Identify which cell holds the provided text, then report its (X, Y) central coordinate. 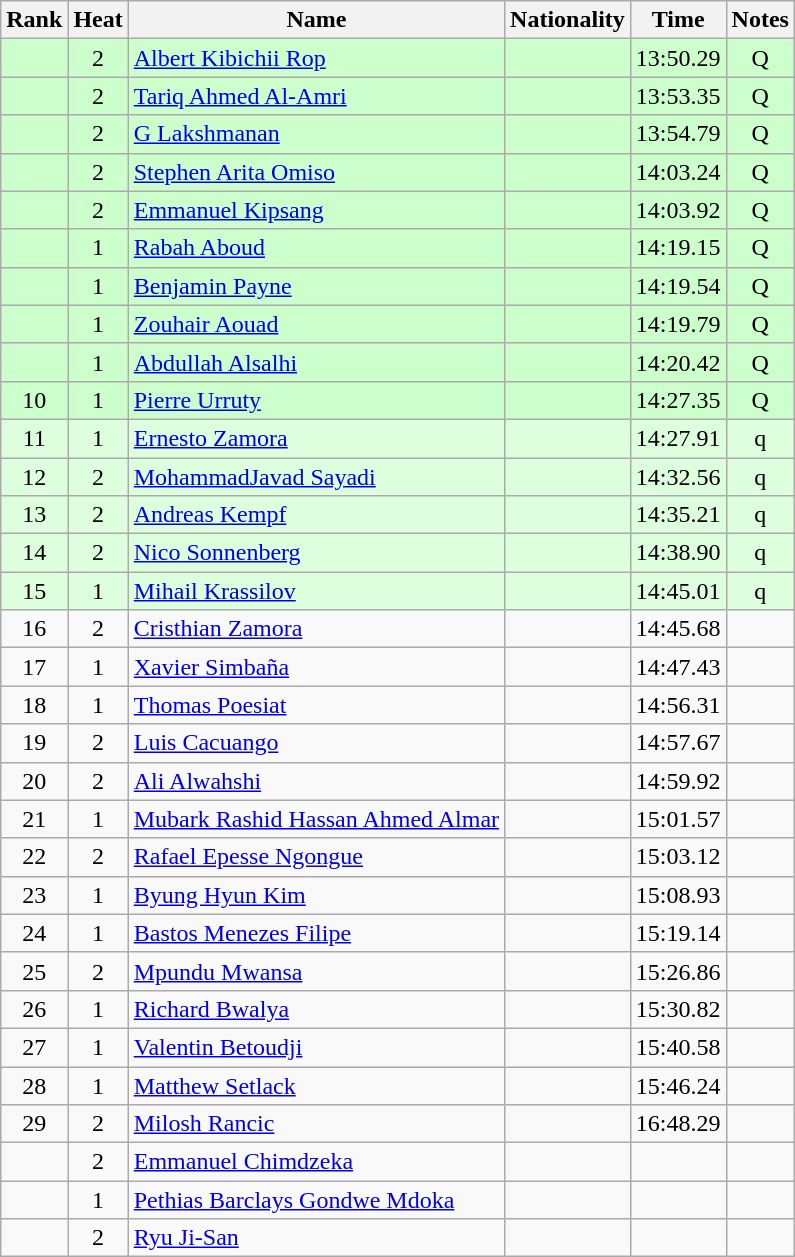
21 (34, 819)
Mihail Krassilov (316, 591)
19 (34, 743)
29 (34, 1124)
28 (34, 1085)
Luis Cacuango (316, 743)
12 (34, 477)
10 (34, 400)
14:32.56 (678, 477)
Byung Hyun Kim (316, 895)
Pethias Barclays Gondwe Mdoka (316, 1200)
Nationality (568, 20)
15:40.58 (678, 1047)
14:57.67 (678, 743)
Thomas Poesiat (316, 705)
13:54.79 (678, 134)
27 (34, 1047)
13 (34, 515)
14:19.79 (678, 324)
15:30.82 (678, 1009)
25 (34, 971)
11 (34, 438)
Notes (760, 20)
14:38.90 (678, 553)
Ernesto Zamora (316, 438)
14:56.31 (678, 705)
MohammadJavad Sayadi (316, 477)
15:08.93 (678, 895)
15:03.12 (678, 857)
24 (34, 933)
14:45.01 (678, 591)
14:03.24 (678, 172)
14:27.91 (678, 438)
17 (34, 667)
16:48.29 (678, 1124)
Rabah Aboud (316, 248)
Emmanuel Chimdzeka (316, 1162)
Tariq Ahmed Al-Amri (316, 96)
Name (316, 20)
Ryu Ji-San (316, 1238)
Milosh Rancic (316, 1124)
Valentin Betoudji (316, 1047)
15:19.14 (678, 933)
Xavier Simbaña (316, 667)
Ali Alwahshi (316, 781)
14:45.68 (678, 629)
15:26.86 (678, 971)
Zouhair Aouad (316, 324)
Time (678, 20)
Benjamin Payne (316, 286)
Pierre Urruty (316, 400)
13:53.35 (678, 96)
Abdullah Alsalhi (316, 362)
Rank (34, 20)
18 (34, 705)
15 (34, 591)
Stephen Arita Omiso (316, 172)
Emmanuel Kipsang (316, 210)
14:20.42 (678, 362)
Andreas Kempf (316, 515)
G Lakshmanan (316, 134)
Heat (98, 20)
Mpundu Mwansa (316, 971)
14 (34, 553)
15:01.57 (678, 819)
Bastos Menezes Filipe (316, 933)
Rafael Epesse Ngongue (316, 857)
14:59.92 (678, 781)
Nico Sonnenberg (316, 553)
16 (34, 629)
Matthew Setlack (316, 1085)
14:03.92 (678, 210)
Mubark Rashid Hassan Ahmed Almar (316, 819)
14:27.35 (678, 400)
15:46.24 (678, 1085)
26 (34, 1009)
20 (34, 781)
23 (34, 895)
14:47.43 (678, 667)
13:50.29 (678, 58)
Albert Kibichii Rop (316, 58)
14:19.54 (678, 286)
Richard Bwalya (316, 1009)
22 (34, 857)
14:19.15 (678, 248)
14:35.21 (678, 515)
Cristhian Zamora (316, 629)
